Search for the cell housing the specified text and yield its (x, y) center coordinate. 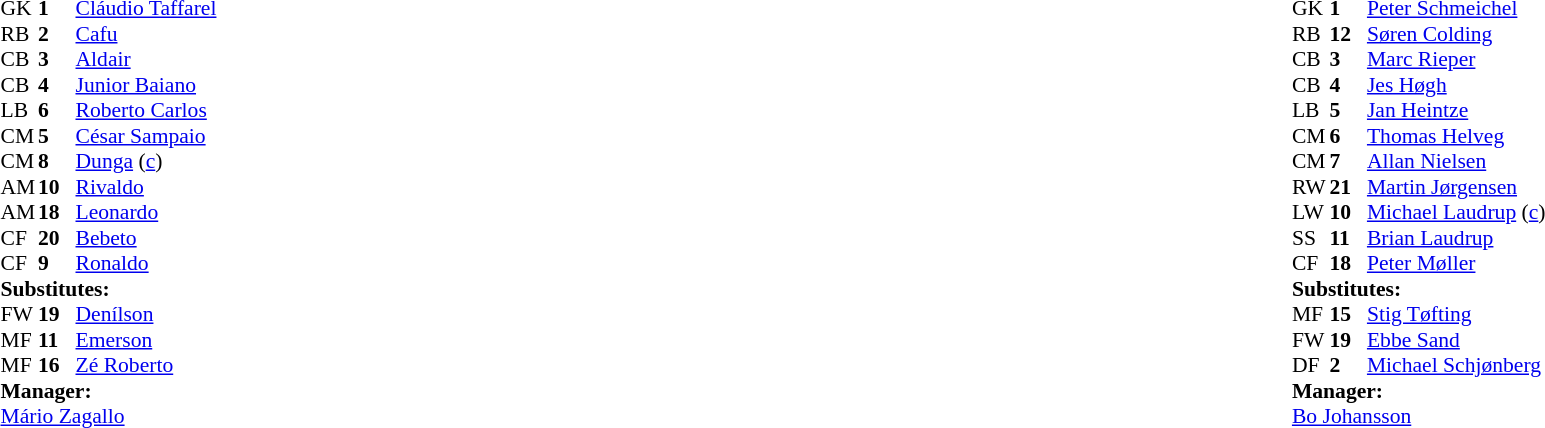
7 (1348, 161)
Rivaldo (146, 187)
Zé Roberto (146, 365)
Manager: (108, 391)
Dunga (c) (146, 161)
12 (1348, 34)
8 (57, 161)
César Sampaio (146, 136)
Aldair (146, 59)
Leonardo (146, 213)
DF (1311, 365)
Ronaldo (146, 263)
Junior Baiano (146, 85)
20 (57, 238)
RW (1311, 187)
21 (1348, 187)
SS (1311, 238)
Substitutes: (108, 289)
Cafu (146, 34)
Denílson (146, 315)
15 (1348, 315)
9 (57, 263)
Bebeto (146, 238)
Emerson (146, 340)
Roberto Carlos (146, 111)
16 (57, 365)
LW (1311, 213)
